Return the [X, Y] coordinate for the center point of the cell that contains the specified text.  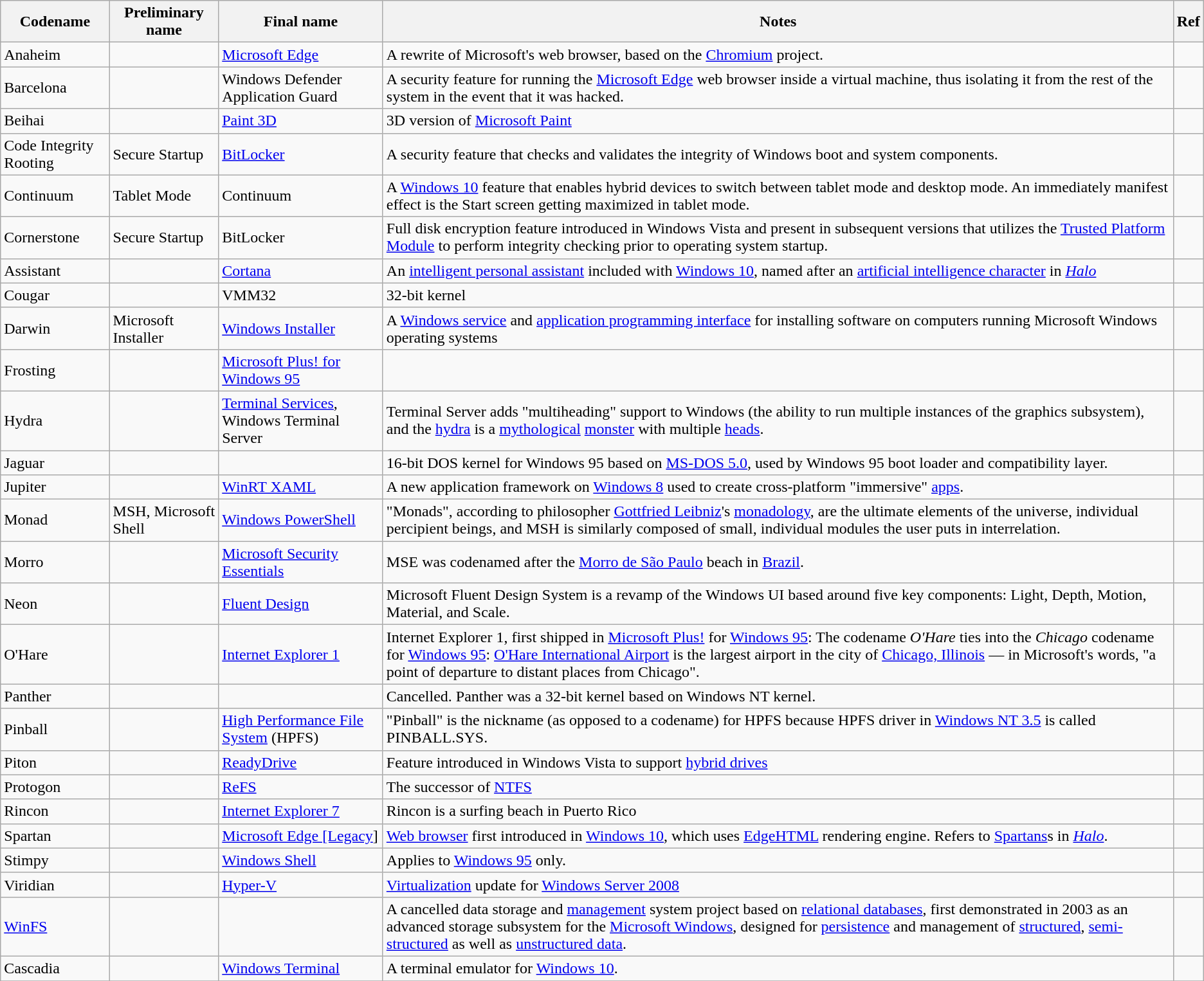
Rincon is a surfing beach in Puerto Rico [778, 811]
Cougar [55, 295]
Feature introduced in Windows Vista to support hybrid drives [778, 762]
ReadyDrive [301, 762]
Windows Shell [301, 860]
Cancelled. Panther was a 32-bit kernel based on Windows NT kernel. [778, 696]
Windows PowerShell [301, 521]
Stimpy [55, 860]
A rewrite of Microsoft's web browser, based on the Chromium project. [778, 55]
MSH, Microsoft Shell [164, 521]
Microsoft Installer [164, 328]
Jupiter [55, 487]
A Windows service and application programming interface for installing software on computers running Microsoft Windows operating systems [778, 328]
WinRT XAML [301, 487]
Codename [55, 22]
Cortana [301, 271]
Viridian [55, 885]
Microsoft Plus! for Windows 95 [301, 370]
Hydra [55, 420]
A security feature that checks and validates the integrity of Windows boot and system components. [778, 154]
Cascadia [55, 968]
Notes [778, 22]
Final name [301, 22]
"Pinball" is the nickname (as opposed to a codename) for HPFS because HPFS driver in Windows NT 3.5 is called PINBALL.SYS. [778, 729]
A new application framework on Windows 8 used to create cross-platform "immersive" apps. [778, 487]
Assistant [55, 271]
Rincon [55, 811]
MSE was codenamed after the Morro de São Paulo beach in Brazil. [778, 562]
Microsoft Fluent Design System is a revamp of the Windows UI based around five key components: Light, Depth, Motion, Material, and Scale. [778, 604]
ReFS [301, 787]
High Performance File System (HPFS) [301, 729]
Cornerstone [55, 238]
Microsoft Edge [Legacy] [301, 836]
A terminal emulator for Windows 10. [778, 968]
Windows Defender Application Guard [301, 87]
16-bit DOS kernel for Windows 95 based on MS-DOS 5.0, used by Windows 95 boot loader and compatibility layer. [778, 462]
Applies to Windows 95 only. [778, 860]
Code Integrity Rooting [55, 154]
Windows Terminal [301, 968]
Panther [55, 696]
Spartan [55, 836]
Internet Explorer 1 [301, 654]
Hyper-V [301, 885]
Barcelona [55, 87]
Windows Installer [301, 328]
Pinball [55, 729]
An intelligent personal assistant included with Windows 10, named after an artificial intelligence character in Halo [778, 271]
The successor of NTFS [778, 787]
Paint 3D [301, 121]
Morro [55, 562]
Monad [55, 521]
Internet Explorer 7 [301, 811]
VMM32 [301, 295]
Preliminary name [164, 22]
Frosting [55, 370]
Protogon [55, 787]
Tablet Mode [164, 195]
Web browser first introduced in Windows 10, which uses EdgeHTML rendering engine. Refers to Spartanss in Halo. [778, 836]
Beihai [55, 121]
Piton [55, 762]
WinFS [55, 926]
Fluent Design [301, 604]
Microsoft Security Essentials [301, 562]
Microsoft Edge [301, 55]
Anaheim [55, 55]
Neon [55, 604]
Ref [1189, 22]
Jaguar [55, 462]
3D version of Microsoft Paint [778, 121]
Darwin [55, 328]
Terminal Services, Windows Terminal Server [301, 420]
32-bit kernel [778, 295]
Virtualization update for Windows Server 2008 [778, 885]
O'Hare [55, 654]
